Determine the [X, Y] coordinate at the center of the cell enclosing the given text.  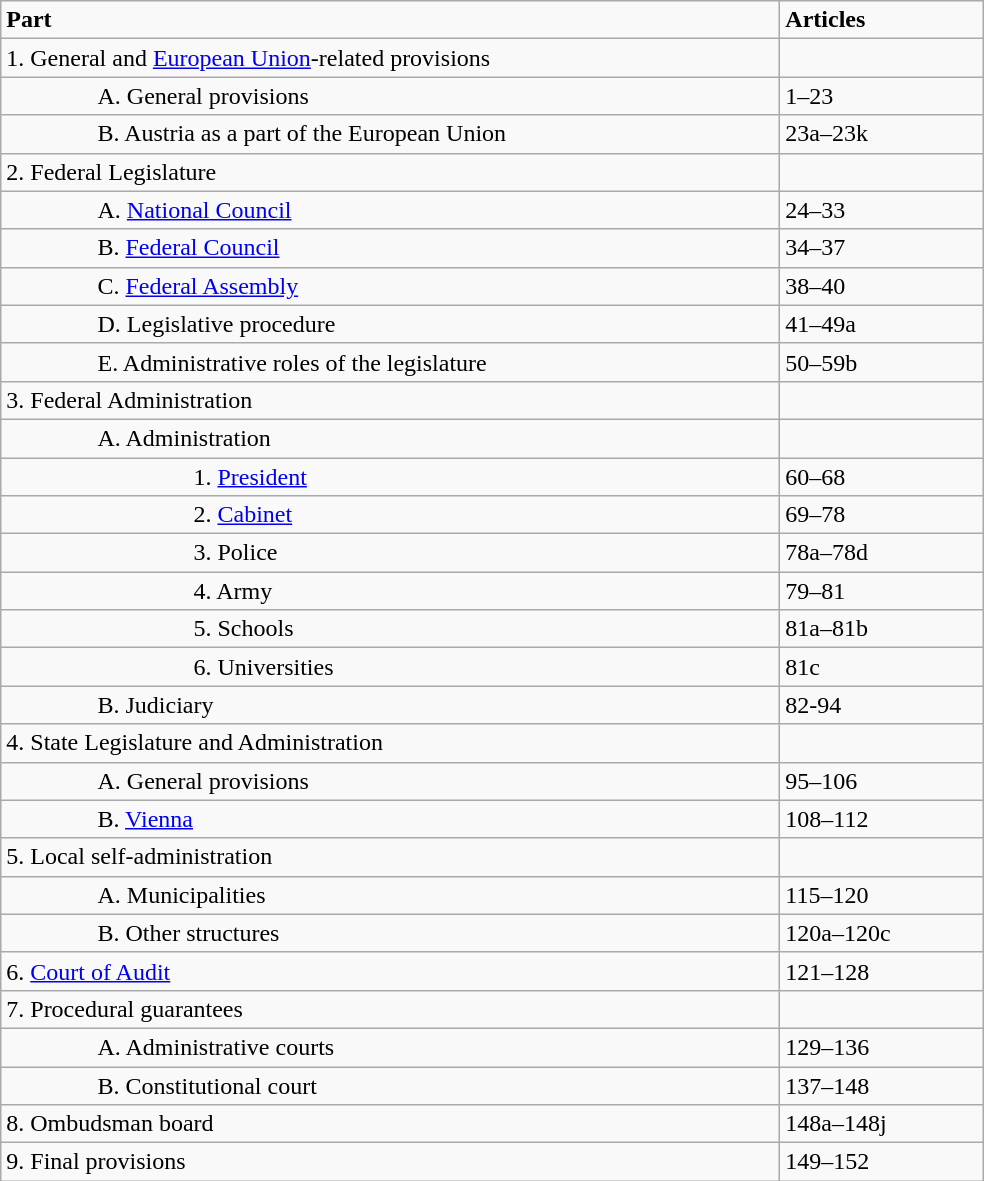
6. Universities [390, 667]
A. Administrative courts [390, 1047]
B. Constitutional court [390, 1085]
69–78 [882, 515]
4. State Legislature and Administration [390, 743]
B. Judiciary [390, 705]
79–81 [882, 591]
38–40 [882, 286]
60–68 [882, 477]
C. Federal Assembly [390, 286]
81a–81b [882, 629]
41–49a [882, 324]
81c [882, 667]
A. Administration [390, 438]
34–37 [882, 248]
D. Legislative procedure [390, 324]
6. Court of Audit [390, 971]
5. Schools [390, 629]
E. Administrative roles of the legislature [390, 362]
1. General and European Union-related provisions [390, 58]
Part [390, 20]
B. Vienna [390, 819]
9. Final provisions [390, 1162]
5. Local self-administration [390, 857]
120a–120c [882, 933]
95–106 [882, 781]
23a–23k [882, 134]
3. Federal Administration [390, 400]
137–148 [882, 1085]
129–136 [882, 1047]
115–120 [882, 895]
8. Ombudsman board [390, 1124]
2. Cabinet [390, 515]
B. Austria as a part of the European Union [390, 134]
108–112 [882, 819]
1. President [390, 477]
A. National Council [390, 210]
121–128 [882, 971]
4. Army [390, 591]
78a–78d [882, 553]
82-94 [882, 705]
50–59b [882, 362]
1–23 [882, 96]
2. Federal Legislature [390, 172]
3. Police [390, 553]
148a–148j [882, 1124]
149–152 [882, 1162]
7. Procedural guarantees [390, 1009]
B. Other structures [390, 933]
B. Federal Council [390, 248]
Articles [882, 20]
A. Municipalities [390, 895]
24–33 [882, 210]
